Identify which cell holds the provided text, then report its [x, y] central coordinate. 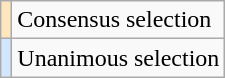
Unanimous selection [118, 58]
Consensus selection [118, 20]
